From the cell containing the given text, extract its center point as [X, Y] coordinate. 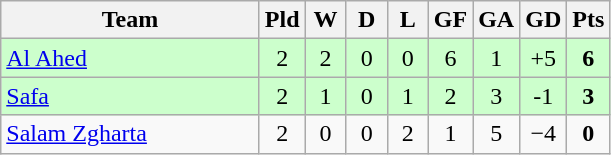
+5 [544, 58]
GA [496, 20]
Pld [282, 20]
D [366, 20]
Salam Zgharta [130, 134]
5 [496, 134]
W [326, 20]
Team [130, 20]
-1 [544, 96]
Al Ahed [130, 58]
GD [544, 20]
GF [450, 20]
L [408, 20]
Safa [130, 96]
Pts [588, 20]
−4 [544, 134]
